Pinpoint the cell where the given text exists, returning its (x, y) midpoint coordinate. 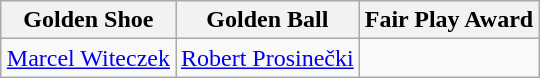
Marcel Witeczek (88, 58)
Robert Prosinečki (268, 58)
Golden Shoe (88, 20)
Golden Ball (268, 20)
Fair Play Award (449, 20)
